Search for the cell housing the specified text and yield its [x, y] center coordinate. 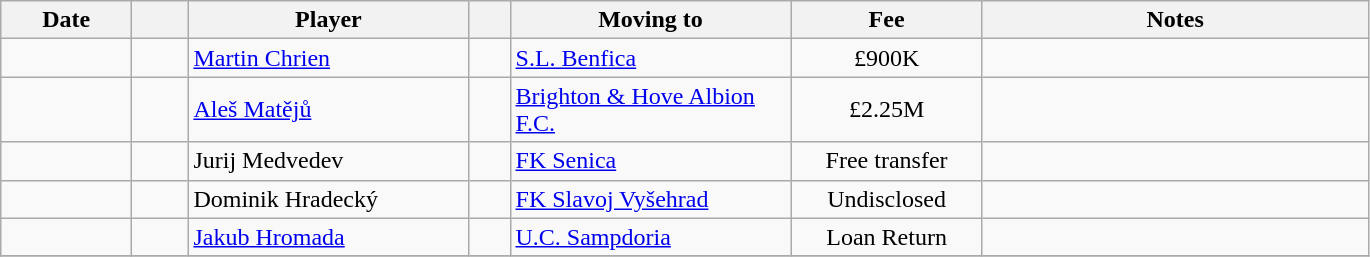
Aleš Matějů [328, 110]
FK Slavoj Vyšehrad [650, 199]
£2.25M [886, 110]
Fee [886, 20]
Moving to [650, 20]
S.L. Benfica [650, 58]
Dominik Hradecký [328, 199]
Player [328, 20]
Date [66, 20]
Undisclosed [886, 199]
U.C. Sampdoria [650, 237]
Martin Chrien [328, 58]
Jakub Hromada [328, 237]
FK Senica [650, 161]
Notes [1175, 20]
Free transfer [886, 161]
Brighton & Hove Albion F.C. [650, 110]
Jurij Medvedev [328, 161]
£900K [886, 58]
Loan Return [886, 237]
